Return (x, y) of the center of cell containing provided text 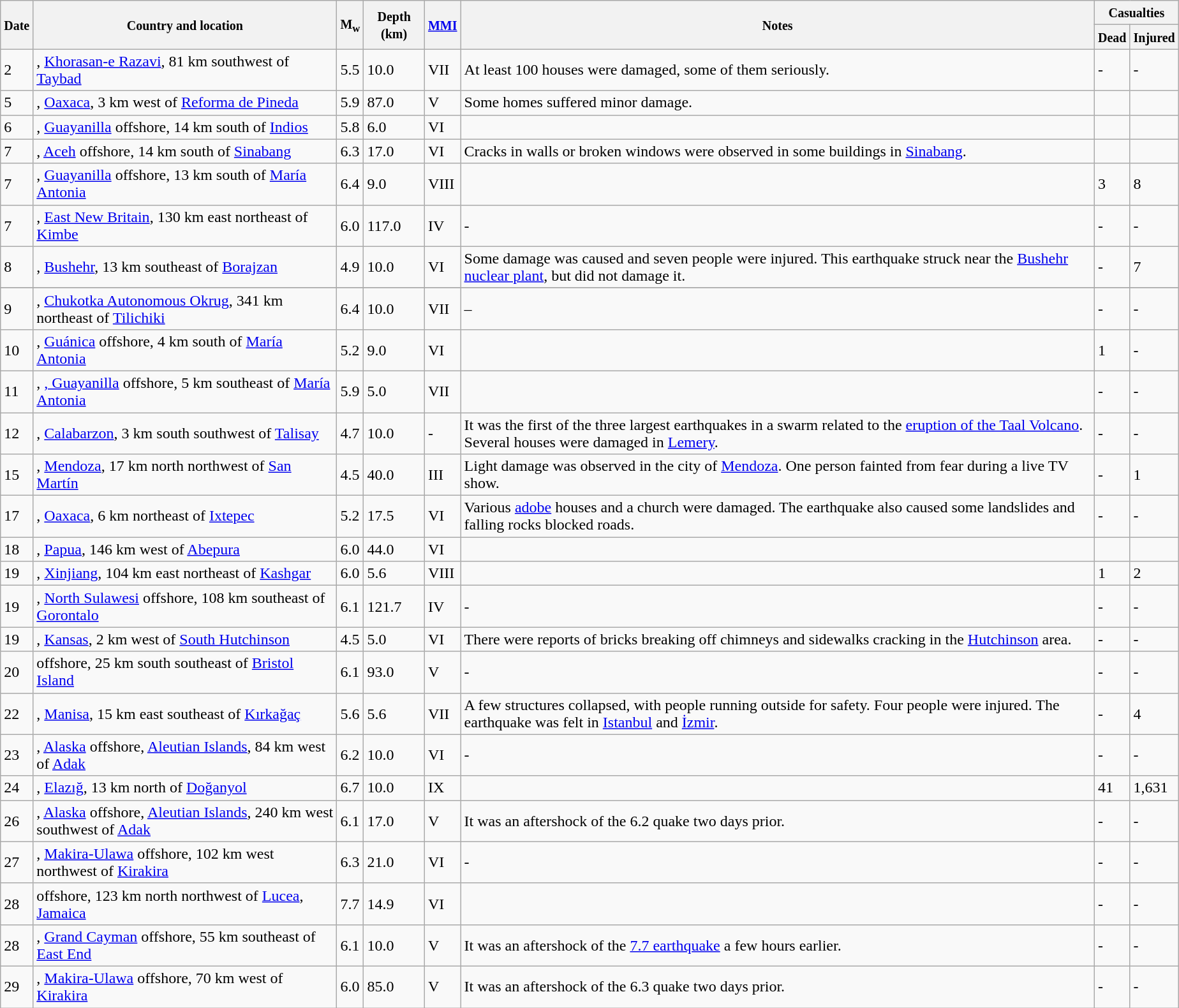
15 (17, 475)
17.5 (394, 517)
17 (17, 517)
offshore, 123 km north northwest of Lucea, Jamaica (185, 903)
, North Sulawesi offshore, 108 km southeast of Gorontalo (185, 606)
6.7 (350, 788)
III (443, 475)
Injured (1154, 37)
121.7 (394, 606)
, Mendoza, 17 km north northwest of San Martín (185, 475)
1,631 (1154, 788)
offshore, 25 km south southeast of Bristol Island (185, 672)
4 (1154, 713)
MMI (443, 25)
It was an aftershock of the 6.2 quake two days prior. (777, 820)
, Makira-Ulawa offshore, 102 km west northwest of Kirakira (185, 863)
, Elazığ, 13 km north of Doğanyol (185, 788)
IX (443, 788)
Some damage was caused and seven people were injured. This earthquake struck near the Bushehr nuclear plant, but did not damage it. (777, 267)
26 (17, 820)
, Guayanilla offshore, 14 km south of Indios (185, 127)
There were reports of bricks breaking off chimneys and sidewalks cracking in the Hutchinson area. (777, 639)
9 (17, 309)
, Aceh offshore, 14 km south of Sinabang (185, 151)
11 (17, 392)
Cracks in walls or broken windows were observed in some buildings in Sinabang. (777, 151)
85.0 (394, 986)
44.0 (394, 549)
, Chukotka Autonomous Okrug, 341 km northeast of Tilichiki (185, 309)
Notes (777, 25)
Some homes suffered minor damage. (777, 103)
It was the first of the three largest earthquakes in a swarm related to the eruption of the Taal Volcano. Several houses were damaged in Lemery. (777, 433)
, Alaska offshore, Aleutian Islands, 240 km west southwest of Adak (185, 820)
Various adobe houses and a church were damaged. The earthquake also caused some landslides and falling rocks blocked roads. (777, 517)
, Grand Cayman offshore, 55 km southeast of East End (185, 945)
It was an aftershock of the 6.3 quake two days prior. (777, 986)
18 (17, 549)
24 (17, 788)
, Kansas, 2 km west of South Hutchinson (185, 639)
, Papua, 146 km west of Abepura (185, 549)
Light damage was observed in the city of Mendoza. One person fainted from fear during a live TV show. (777, 475)
, Guayanilla offshore, 13 km south of María Antonia (185, 184)
117.0 (394, 226)
23 (17, 755)
, Makira-Ulawa offshore, 70 km west of Kirakira (185, 986)
21.0 (394, 863)
– (777, 309)
, Xinjiang, 104 km east northeast of Kashgar (185, 574)
Dead (1112, 37)
7.7 (350, 903)
6.2 (350, 755)
5.8 (350, 127)
A few structures collapsed, with people running outside for safety. Four people were injured. The earthquake was felt in Istanbul and İzmir. (777, 713)
12 (17, 433)
, Oaxaca, 6 km northeast of Ixtepec (185, 517)
3 (1112, 184)
6 (17, 127)
10 (17, 350)
5 (17, 103)
Mw (350, 25)
27 (17, 863)
Date (17, 25)
93.0 (394, 672)
5.5 (350, 70)
, Bushehr, 13 km southeast of Borajzan (185, 267)
, Manisa, 15 km east southeast of Kırkağaç (185, 713)
29 (17, 986)
14.9 (394, 903)
, Oaxaca, 3 km west of Reforma de Pineda (185, 103)
, Alaska offshore, Aleutian Islands, 84 km west of Adak (185, 755)
40.0 (394, 475)
22 (17, 713)
4.9 (350, 267)
, Guánica offshore, 4 km south of María Antonia (185, 350)
, Calabarzon, 3 km south southwest of Talisay (185, 433)
Depth (km) (394, 25)
, Khorasan-e Razavi, 81 km southwest of Taybad (185, 70)
, , Guayanilla offshore, 5 km southeast of María Antonia (185, 392)
4.7 (350, 433)
It was an aftershock of the 7.7 earthquake a few hours earlier. (777, 945)
At least 100 houses were damaged, some of them seriously. (777, 70)
Country and location (185, 25)
20 (17, 672)
41 (1112, 788)
87.0 (394, 103)
Casualties (1136, 13)
, East New Britain, 130 km east northeast of Kimbe (185, 226)
